Capture the cell that displays the provided text and extract its [x, y] central coordinate. 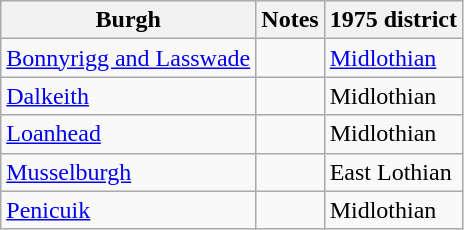
Penicuik [128, 210]
Notes [290, 20]
1975 district [393, 20]
Dalkeith [128, 96]
Loanhead [128, 134]
Musselburgh [128, 172]
East Lothian [393, 172]
Bonnyrigg and Lasswade [128, 58]
Burgh [128, 20]
